Find where the given text appears and provide that cell's center as [X, Y] coordinate. 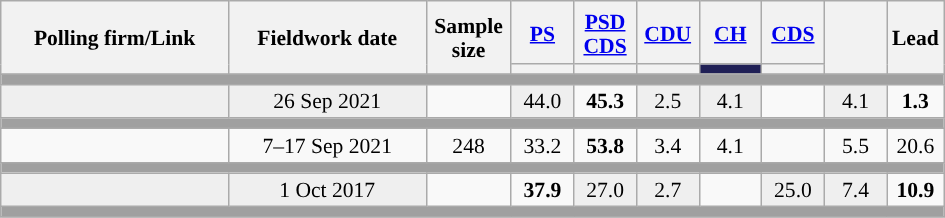
10.9 [916, 190]
2.7 [668, 190]
25.0 [794, 190]
Fieldwork date [327, 38]
26 Sep 2021 [327, 101]
3.4 [668, 146]
1.3 [916, 101]
5.5 [856, 146]
20.6 [916, 146]
27.0 [606, 190]
2.5 [668, 101]
PS [542, 32]
CH [730, 32]
37.9 [542, 190]
Lead [916, 38]
Sample size [468, 38]
7–17 Sep 2021 [327, 146]
Polling firm/Link [115, 38]
1 Oct 2017 [327, 190]
CDU [668, 32]
45.3 [606, 101]
33.2 [542, 146]
44.0 [542, 101]
53.8 [606, 146]
248 [468, 146]
7.4 [856, 190]
CDS [794, 32]
PSDCDS [606, 32]
